Return the [X, Y] coordinate for the center point of the cell that contains the specified text.  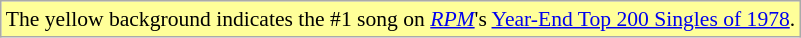
The yellow background indicates the #1 song on RPM's Year-End Top 200 Singles of 1978. [401, 19]
